From the cell containing the given text, extract its center point as (X, Y) coordinate. 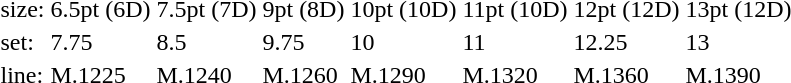
7.75 (100, 42)
8.5 (206, 42)
9.75 (304, 42)
11 (515, 42)
12.25 (626, 42)
10 (404, 42)
